Detect which cell encompasses the target text, then output its [x, y] center coordinate. 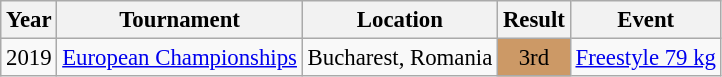
Location [400, 20]
European Championships [180, 58]
Event [646, 20]
Year [29, 20]
Tournament [180, 20]
3rd [534, 58]
Result [534, 20]
2019 [29, 58]
Bucharest, Romania [400, 58]
Freestyle 79 kg [646, 58]
